Return the [x, y] coordinate for the center point of the cell that contains the specified text.  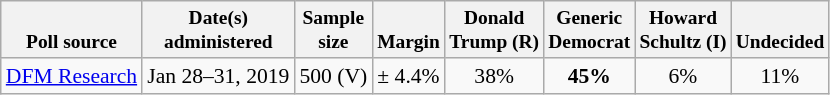
± 4.4% [408, 76]
HowardSchultz (I) [683, 30]
38% [494, 76]
500 (V) [333, 76]
Samplesize [333, 30]
11% [780, 76]
6% [683, 76]
DonaldTrump (R) [494, 30]
45% [590, 76]
Margin [408, 30]
Jan 28–31, 2019 [218, 76]
Poll source [72, 30]
Date(s)administered [218, 30]
DFM Research [72, 76]
GenericDemocrat [590, 30]
Undecided [780, 30]
